Locate the cell with the specified text and output its (X, Y) center coordinate. 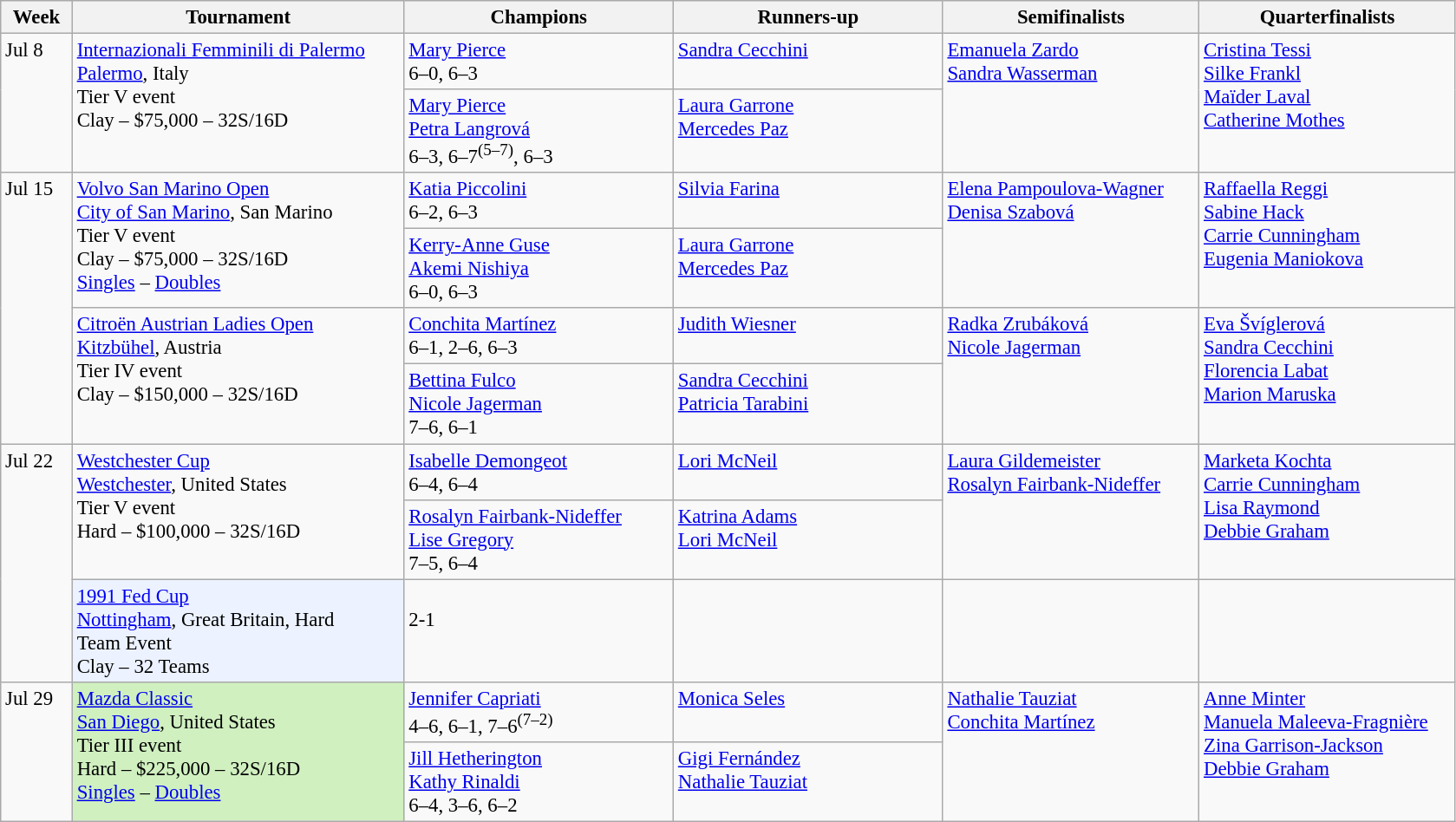
Judith Wiesner (808, 336)
Katrina Adams Lori McNeil (808, 539)
Jill Hetherington Kathy Rinaldi6–4, 3–6, 6–2 (539, 782)
Conchita Martínez6–1, 2–6, 6–3 (539, 336)
Volvo San Marino Open City of San Marino, San MarinoTier V event Clay – $75,000 – 32S/16DSingles – Doubles (238, 240)
Lori McNeil (808, 472)
1991 Fed Cup Nottingham, Great Britain, Hard Team Event Clay – 32 Teams (238, 631)
Mazda Classic San Diego, United StatesTier III event Hard – $225,000 – 32S/16DSingles – Doubles (238, 751)
Mary Pierce Petra Langrová6–3, 6–7(5–7), 6–3 (539, 131)
Raffaella Reggi Sabine Hack Carrie Cunningham Eugenia Maniokova (1328, 240)
Sandra Cecchini Patricia Tarabini (808, 404)
Cristina Tessi Silke Frankl Maïder Laval Catherine Mothes (1328, 104)
Kerry-Anne Guse Akemi Nishiya6–0, 6–3 (539, 269)
Elena Pampoulova-Wagner Denisa Szabová (1071, 240)
Jul 22 (36, 564)
Isabelle Demongeot6–4, 6–4 (539, 472)
Runners-up (808, 17)
Westchester Cup Westchester, United StatesTier V event Hard – $100,000 – 32S/16D (238, 512)
Tournament (238, 17)
Laura Gildemeister Rosalyn Fairbank-Nideffer (1071, 512)
Anne Minter Manuela Maleeva-Fragnière Zina Garrison-Jackson Debbie Graham (1328, 751)
Sandra Cecchini (808, 62)
Jul 29 (36, 751)
Nathalie Tauziat Conchita Martínez (1071, 751)
Semifinalists (1071, 17)
Radka Zrubáková Nicole Jagerman (1071, 376)
Gigi Fernández Nathalie Tauziat (808, 782)
Katia Piccolini6–2, 6–3 (539, 201)
Marketa Kochta Carrie Cunningham Lisa Raymond Debbie Graham (1328, 512)
Week (36, 17)
Silvia Farina (808, 201)
Jul 8 (36, 104)
Citroën Austrian Ladies Open Kitzbühel, AustriaTier IV event Clay – $150,000 – 32S/16D (238, 376)
Monica Seles (808, 711)
Mary Pierce6–0, 6–3 (539, 62)
Emanuela Zardo Sandra Wasserman (1071, 104)
Rosalyn Fairbank-Nideffer Lise Gregory7–5, 6–4 (539, 539)
2-1 (539, 631)
Bettina Fulco Nicole Jagerman7–6, 6–1 (539, 404)
Champions (539, 17)
Quarterfinalists (1328, 17)
Eva Švíglerová Sandra Cecchini Florencia Labat Marion Maruska (1328, 376)
Jennifer Capriati4–6, 6–1, 7–6(7–2) (539, 711)
Internazionali Femminili di Palermo Palermo, ItalyTier V event Clay – $75,000 – 32S/16D (238, 104)
Jul 15 (36, 308)
